Extract the [x, y] coordinate from the center of the cell holding the provided text.  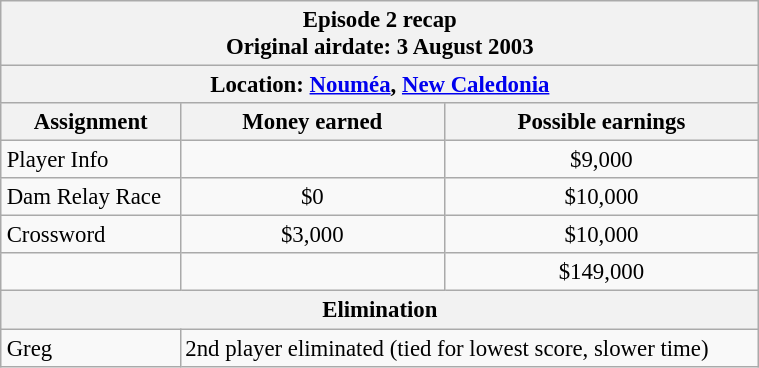
2nd player eliminated (tied for lowest score, slower time) [469, 347]
$149,000 [602, 272]
$0 [312, 197]
Possible earnings [602, 122]
Dam Relay Race [90, 197]
Crossword [90, 235]
Player Info [90, 160]
$3,000 [312, 235]
Episode 2 recapOriginal airdate: 3 August 2003 [380, 34]
Location: Nouméa, New Caledonia [380, 84]
Elimination [380, 310]
Assignment [90, 122]
$9,000 [602, 160]
Money earned [312, 122]
Greg [90, 347]
